Pinpoint the cell where the given text exists, returning its [X, Y] midpoint coordinate. 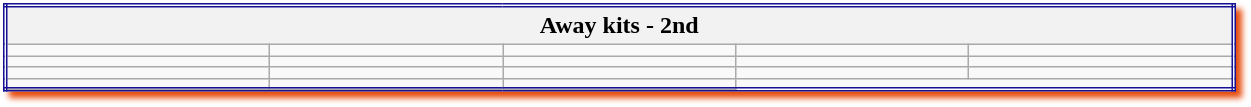
Away kits - 2nd [619, 25]
